Pinpoint the cell where the given text exists, returning its (x, y) midpoint coordinate. 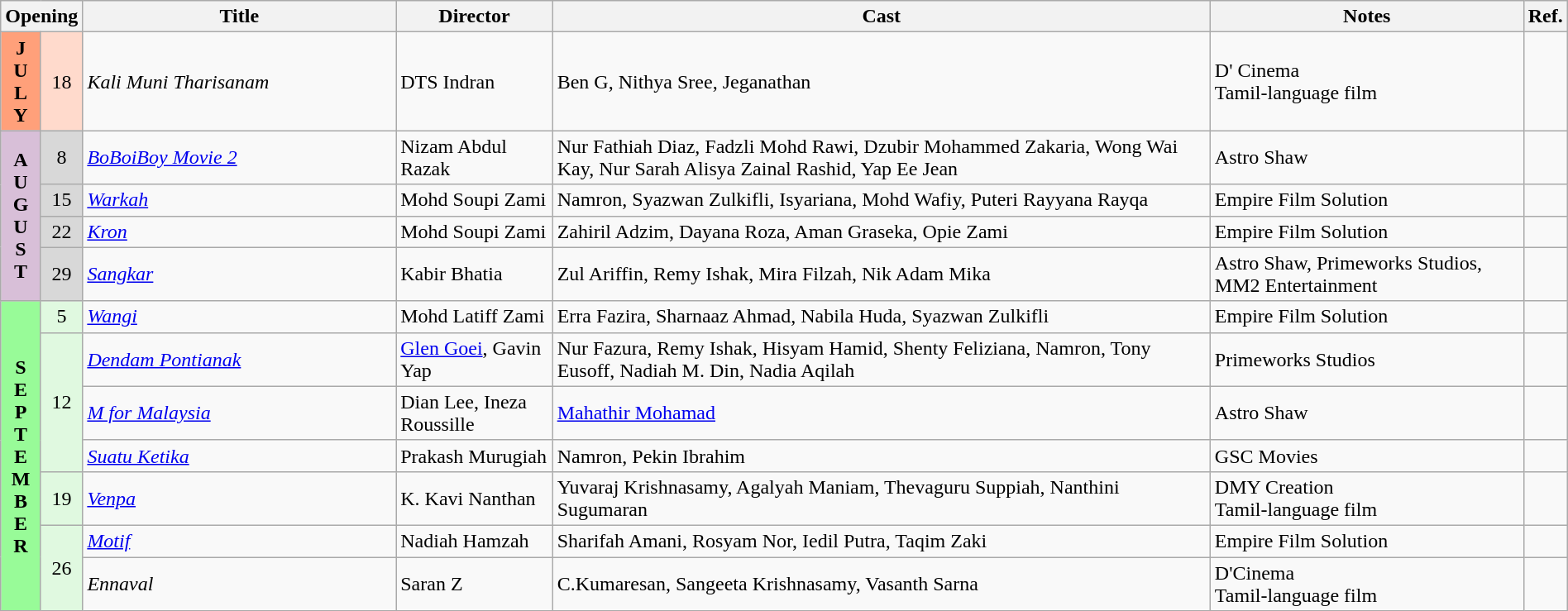
Notes (1366, 17)
Kali Muni Tharisanam (240, 81)
Prakash Murugiah (475, 456)
DMY CreationTamil-language film (1366, 498)
Nur Fazura, Remy Ishak, Hisyam Hamid, Shenty Feliziana, Namron, Tony Eusoff, Nadiah M. Din, Nadia Aqilah (882, 359)
SEPTEMBER (22, 456)
D'CinemaTamil-language film (1366, 584)
Nizam Abdul Razak (475, 157)
Zahiril Adzim, Dayana Roza, Aman Graseka, Opie Zami (882, 232)
Saran Z (475, 584)
Erra Fazira, Sharnaaz Ahmad, Nabila Huda, Syazwan Zulkifli (882, 317)
Venpa (240, 498)
Ennaval (240, 584)
Mohd Latiff Zami (475, 317)
Nadiah Hamzah (475, 541)
Ben G, Nithya Sree, Jeganathan (882, 81)
M for Malaysia (240, 413)
K. Kavi Nanthan (475, 498)
Astro Shaw, Primeworks Studios, MM2 Entertainment (1366, 274)
12 (61, 402)
Warkah (240, 200)
Suatu Ketika (240, 456)
Sangkar (240, 274)
Yuvaraj Krishnasamy, Agalyah Maniam, Thevaguru Suppiah, Nanthini Sugumaran (882, 498)
C.Kumaresan, Sangeeta Krishnasamy, Vasanth Sarna (882, 584)
Sharifah Amani, Rosyam Nor, Iedil Putra, Taqim Zaki (882, 541)
Primeworks Studios (1366, 359)
Motif (240, 541)
AUGUST (22, 216)
Dian Lee, Ineza Roussille (475, 413)
Opening (41, 17)
Ref. (1545, 17)
Kabir Bhatia (475, 274)
Dendam Pontianak (240, 359)
19 (61, 498)
JULY (22, 81)
22 (61, 232)
Cast (882, 17)
Director (475, 17)
Zul Ariffin, Remy Ishak, Mira Filzah, Nik Adam Mika (882, 274)
Kron (240, 232)
29 (61, 274)
Wangi (240, 317)
DTS Indran (475, 81)
Glen Goei, Gavin Yap (475, 359)
26 (61, 567)
D' CinemaTamil-language film (1366, 81)
GSC Movies (1366, 456)
8 (61, 157)
Title (240, 17)
Namron, Syazwan Zulkifli, Isyariana, Mohd Wafiy, Puteri Rayyana Rayqa (882, 200)
Nur Fathiah Diaz, Fadzli Mohd Rawi, Dzubir Mohammed Zakaria, Wong Wai Kay, Nur Sarah Alisya Zainal Rashid, Yap Ee Jean (882, 157)
18 (61, 81)
5 (61, 317)
BoBoiBoy Movie 2 (240, 157)
Mahathir Mohamad (882, 413)
Namron, Pekin Ibrahim (882, 456)
15 (61, 200)
